Pinpoint the cell where the given text exists, returning its [x, y] midpoint coordinate. 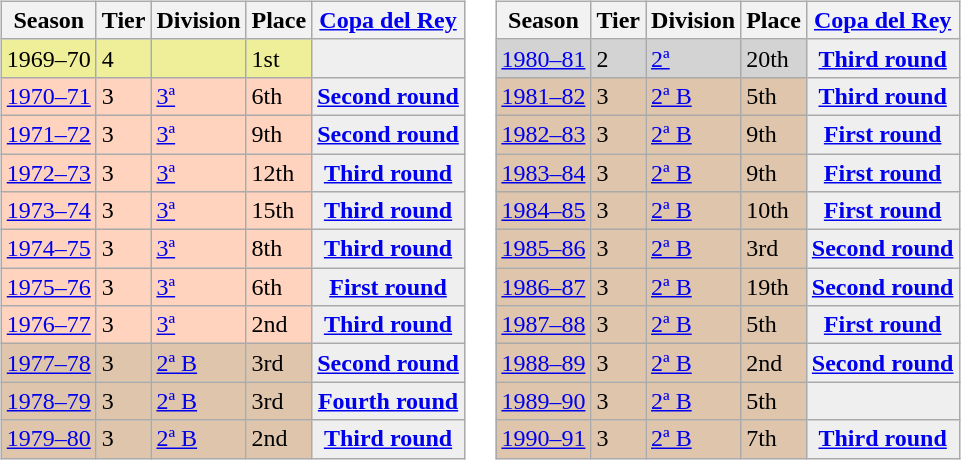
7th [774, 439]
1976–77 [48, 325]
1982–83 [544, 134]
1979–80 [48, 439]
20th [774, 58]
15th [279, 211]
19th [774, 287]
8th [279, 249]
1981–82 [544, 96]
12th [279, 173]
1970–71 [48, 96]
1972–73 [48, 173]
1973–74 [48, 211]
2ª [694, 58]
1985–86 [544, 249]
1980–81 [544, 58]
1975–76 [48, 287]
1990–91 [544, 439]
1983–84 [544, 173]
1988–89 [544, 363]
1986–87 [544, 287]
1974–75 [48, 249]
10th [774, 211]
1969–70 [48, 58]
1977–78 [48, 363]
2 [618, 58]
1978–79 [48, 401]
Fourth round [388, 401]
1987–88 [544, 325]
1984–85 [544, 211]
1989–90 [544, 401]
1971–72 [48, 134]
1st [279, 58]
4 [124, 58]
